Return (X, Y) of the center of cell containing provided text 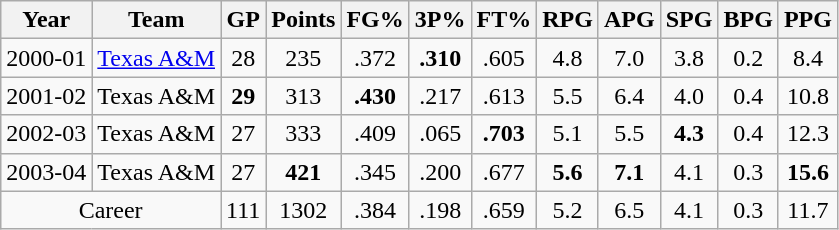
GP (244, 20)
5.2 (568, 210)
Team (156, 20)
4.8 (568, 58)
333 (304, 134)
1302 (304, 210)
2000-01 (46, 58)
Career (111, 210)
BPG (748, 20)
.372 (375, 58)
2002-03 (46, 134)
FT% (504, 20)
235 (304, 58)
7.1 (629, 172)
Points (304, 20)
12.3 (808, 134)
3.8 (689, 58)
.703 (504, 134)
313 (304, 96)
.605 (504, 58)
.613 (504, 96)
7.0 (629, 58)
29 (244, 96)
4.0 (689, 96)
SPG (689, 20)
.198 (440, 210)
FG% (375, 20)
.310 (440, 58)
28 (244, 58)
Year (46, 20)
11.7 (808, 210)
.430 (375, 96)
.200 (440, 172)
.217 (440, 96)
6.4 (629, 96)
.659 (504, 210)
.065 (440, 134)
2003-04 (46, 172)
10.8 (808, 96)
2001-02 (46, 96)
PPG (808, 20)
421 (304, 172)
15.6 (808, 172)
6.5 (629, 210)
111 (244, 210)
4.3 (689, 134)
.384 (375, 210)
5.1 (568, 134)
8.4 (808, 58)
.345 (375, 172)
.677 (504, 172)
5.6 (568, 172)
.409 (375, 134)
APG (629, 20)
RPG (568, 20)
3P% (440, 20)
0.2 (748, 58)
